Provide the (x, y) coordinate of the cell's center where the given text is located.  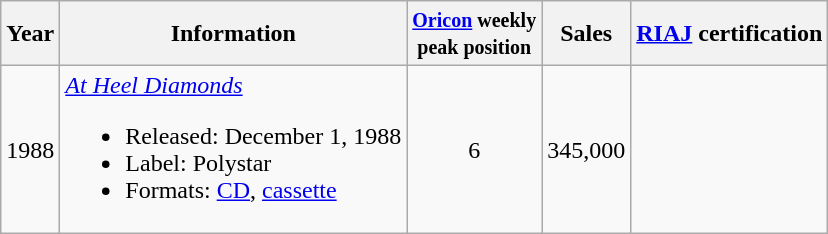
At Heel DiamondsReleased: December 1, 1988Label: PolystarFormats: CD, cassette (234, 150)
RIAJ certification (730, 34)
1988 (30, 150)
Sales (586, 34)
Information (234, 34)
Oricon weeklypeak position (474, 34)
345,000 (586, 150)
Year (30, 34)
6 (474, 150)
